Return the [x, y] coordinate for the center point of the cell that contains the specified text.  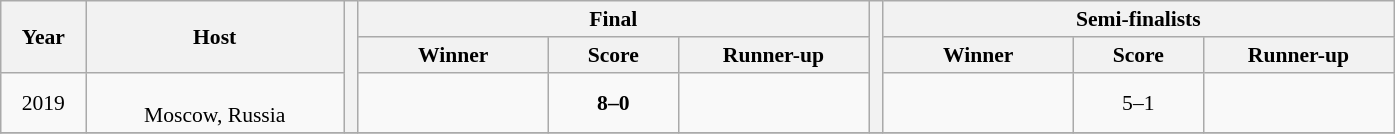
Moscow, Russia [215, 102]
5–1 [1138, 102]
Year [44, 36]
Final [613, 19]
2019 [44, 102]
8–0 [613, 102]
Host [215, 36]
Semi-finalists [1138, 19]
